Return [x, y] of the center of cell containing provided text 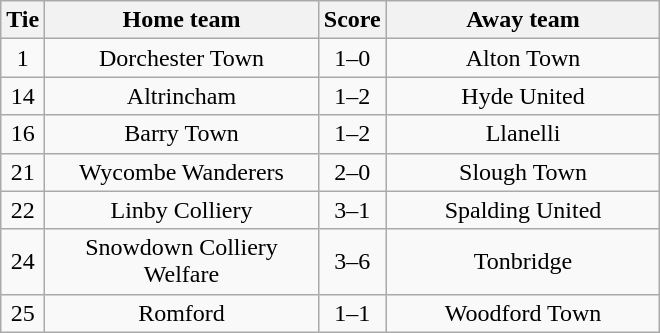
24 [23, 262]
Llanelli [523, 134]
Altrincham [182, 96]
Barry Town [182, 134]
Alton Town [523, 58]
Dorchester Town [182, 58]
2–0 [352, 172]
1–1 [352, 313]
Slough Town [523, 172]
Tie [23, 20]
22 [23, 210]
Home team [182, 20]
Linby Colliery [182, 210]
Snowdown Colliery Welfare [182, 262]
Tonbridge [523, 262]
Away team [523, 20]
1 [23, 58]
Score [352, 20]
14 [23, 96]
Hyde United [523, 96]
3–1 [352, 210]
25 [23, 313]
Wycombe Wanderers [182, 172]
3–6 [352, 262]
1–0 [352, 58]
Woodford Town [523, 313]
Spalding United [523, 210]
21 [23, 172]
Romford [182, 313]
16 [23, 134]
